Extract the [x, y] coordinate from the center of the cell holding the provided text.  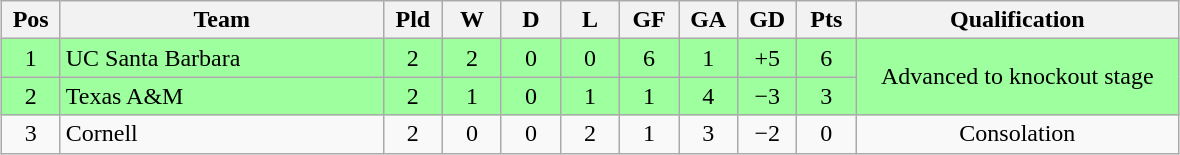
Team [222, 20]
Advanced to knockout stage [1018, 77]
Texas A&M [222, 96]
Pts [826, 20]
GF [650, 20]
Pld [412, 20]
Qualification [1018, 20]
W [472, 20]
+5 [768, 58]
D [530, 20]
UC Santa Barbara [222, 58]
Pos [30, 20]
Cornell [222, 134]
−2 [768, 134]
−3 [768, 96]
GD [768, 20]
GA [708, 20]
4 [708, 96]
Consolation [1018, 134]
L [590, 20]
